Return the (X, Y) coordinate for the center point of the cell that contains the specified text.  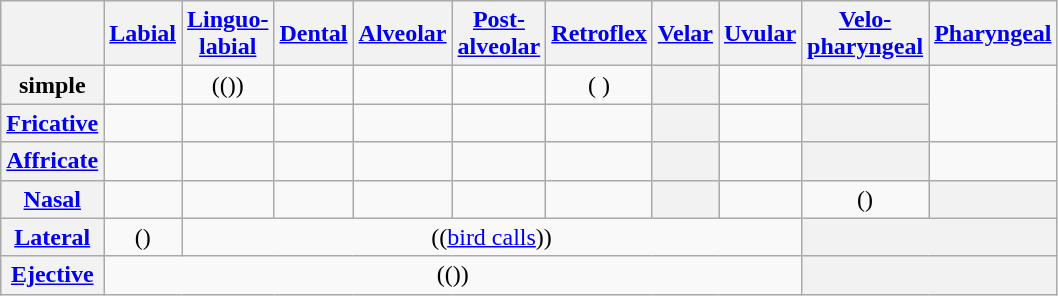
((bird calls)) (492, 237)
( ) (600, 85)
Labial (143, 34)
Pharyngeal (993, 34)
Nasal (52, 199)
simple (52, 85)
Linguo-labial (228, 34)
Retroflex (600, 34)
Affricate (52, 161)
Dental (314, 34)
Velo-pharyngeal (866, 34)
Alveolar (402, 34)
Lateral (52, 237)
Ejective (52, 275)
Velar (685, 34)
Uvular (760, 34)
Post-alveolar (499, 34)
Fricative (52, 123)
